Scan for the cell matching the given text and deliver its [x, y] coordinate at center. 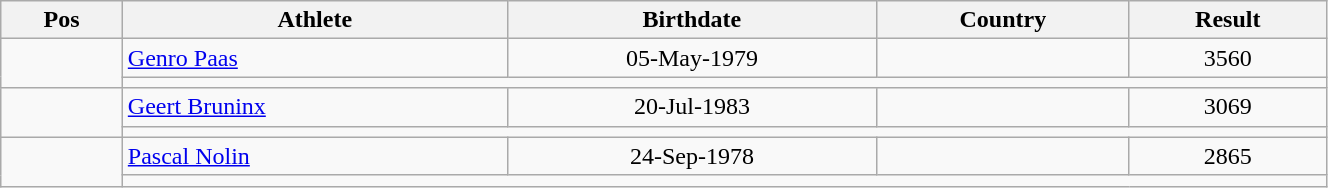
05-May-1979 [692, 58]
Country [1003, 20]
Birthdate [692, 20]
Genro Paas [314, 58]
Pos [62, 20]
Geert Bruninx [314, 107]
3560 [1228, 58]
Athlete [314, 20]
3069 [1228, 107]
Pascal Nolin [314, 156]
20-Jul-1983 [692, 107]
24-Sep-1978 [692, 156]
2865 [1228, 156]
Result [1228, 20]
